Find where the given text appears and provide that cell's center as [X, Y] coordinate. 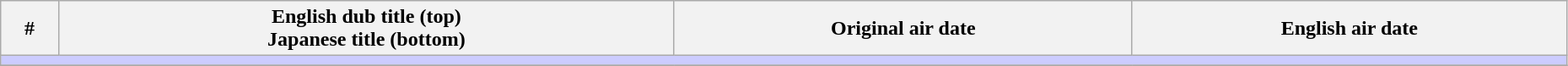
# [30, 29]
English dub title (top)Japanese title (bottom) [366, 29]
Original air date [903, 29]
English air date [1350, 29]
